From the cell containing the given text, extract its center point as [x, y] coordinate. 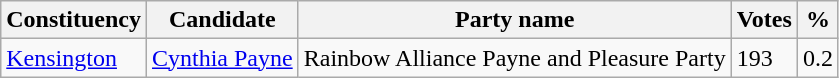
Cynthia Payne [222, 58]
Votes [764, 20]
0.2 [818, 58]
Kensington [74, 58]
% [818, 20]
Candidate [222, 20]
Constituency [74, 20]
Party name [514, 20]
193 [764, 58]
Rainbow Alliance Payne and Pleasure Party [514, 58]
